Search for the cell housing the specified text and yield its (X, Y) center coordinate. 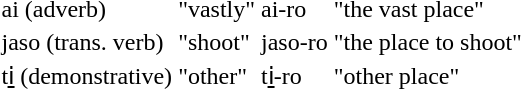
jaso-ro (295, 42)
jaso (trans. verb) (87, 42)
"shoot" (217, 42)
